Extract the (X, Y) coordinate from the center of the cell holding the provided text.  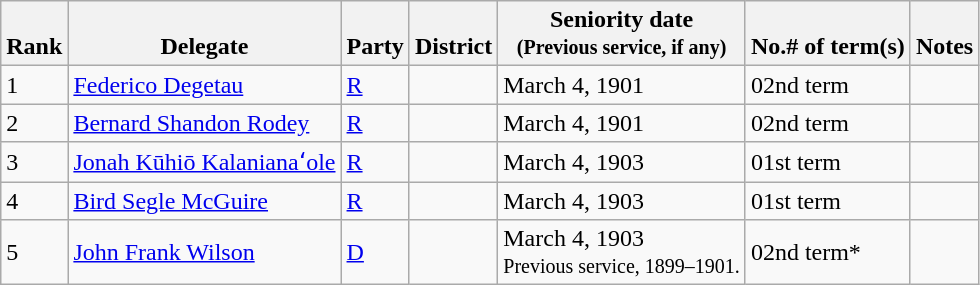
Jonah Kūhiō Kalanianaʻole (204, 162)
Bird Segle McGuire (204, 201)
No.# of term(s) (828, 34)
Seniority date(Previous service, if any) (622, 34)
Delegate (204, 34)
Bernard Shandon Rodey (204, 123)
1 (34, 85)
Party (375, 34)
Rank (34, 34)
D (375, 252)
3 (34, 162)
5 (34, 252)
4 (34, 201)
District (453, 34)
John Frank Wilson (204, 252)
Notes (944, 34)
2 (34, 123)
Federico Degetau (204, 85)
02nd term* (828, 252)
March 4, 1903Previous service, 1899–1901. (622, 252)
